Detect which cell encompasses the target text, then output its (X, Y) center coordinate. 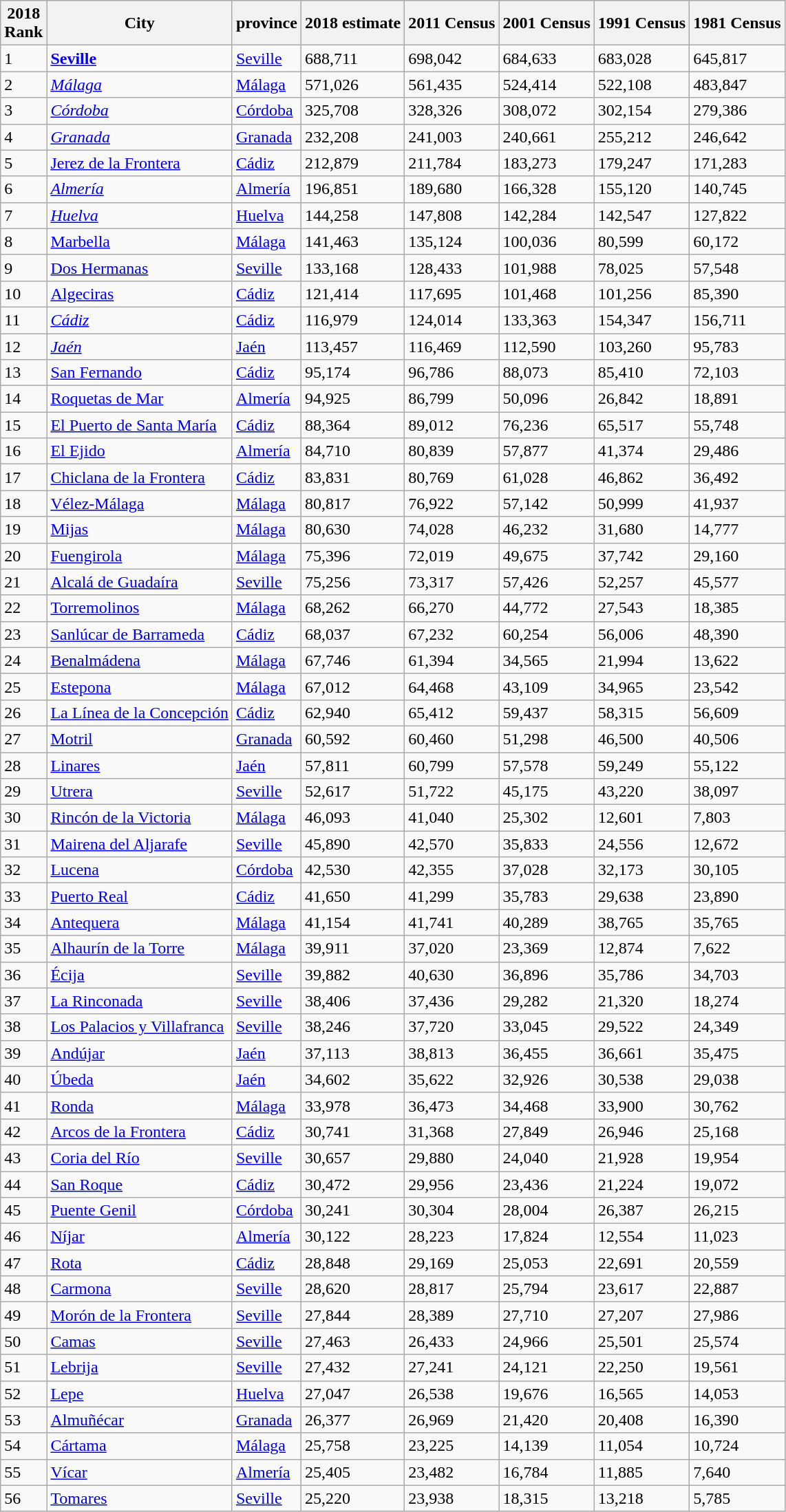
27,543 (641, 608)
133,168 (352, 268)
38,406 (352, 1001)
18,891 (737, 399)
Mairena del Aljarafe (140, 844)
1991 Census (641, 23)
18,385 (737, 608)
34,703 (737, 975)
171,283 (737, 163)
18,274 (737, 1001)
67,232 (452, 634)
Écija (140, 975)
117,695 (452, 294)
35,783 (546, 896)
688,711 (352, 58)
23,542 (737, 687)
30,241 (352, 1211)
116,469 (452, 346)
255,212 (641, 137)
96,786 (452, 373)
Jerez de la Frontera (140, 163)
2018 estimate (352, 23)
14 (23, 399)
140,745 (737, 189)
124,014 (452, 320)
Algeciras (140, 294)
21,224 (641, 1184)
60,592 (352, 739)
25,794 (546, 1289)
27,986 (737, 1315)
21,994 (641, 660)
38,097 (737, 792)
Antequera (140, 922)
37,742 (641, 556)
Andújar (140, 1053)
23,617 (641, 1289)
46,500 (641, 739)
19,676 (546, 1394)
60,460 (452, 739)
571,026 (352, 85)
Morón de la Frontera (140, 1315)
30 (23, 818)
156,711 (737, 320)
100,036 (546, 241)
57,811 (352, 766)
42 (23, 1132)
73,317 (452, 582)
11,054 (641, 1446)
95,783 (737, 346)
36,455 (546, 1053)
37,720 (452, 1027)
28,004 (546, 1211)
42,355 (452, 870)
24 (23, 660)
48,390 (737, 634)
El Puerto de Santa María (140, 425)
58,315 (641, 713)
59,249 (641, 766)
7 (23, 215)
12,601 (641, 818)
41,650 (352, 896)
36,473 (452, 1105)
20,408 (641, 1420)
34,965 (641, 687)
26,387 (641, 1211)
25,053 (546, 1263)
56,006 (641, 634)
135,124 (452, 241)
14,777 (737, 530)
40,630 (452, 975)
38,246 (352, 1027)
40,289 (546, 922)
23,938 (452, 1498)
57,578 (546, 766)
42,530 (352, 870)
34,565 (546, 660)
57,877 (546, 451)
Alhaurín de la Torre (140, 949)
57,548 (737, 268)
645,817 (737, 58)
52,617 (352, 792)
89,012 (452, 425)
28,223 (452, 1237)
43,220 (641, 792)
34 (23, 922)
279,386 (737, 111)
29,638 (641, 896)
47 (23, 1263)
147,808 (452, 215)
Dos Hermanas (140, 268)
Sanlúcar de Barrameda (140, 634)
61,028 (546, 477)
27,432 (352, 1368)
12,554 (641, 1237)
60,254 (546, 634)
23 (23, 634)
28,389 (452, 1315)
32,173 (641, 870)
16,565 (641, 1394)
86,799 (452, 399)
74,028 (452, 530)
10,724 (737, 1446)
241,003 (452, 137)
68,037 (352, 634)
21,928 (641, 1158)
26 (23, 713)
88,073 (546, 373)
52 (23, 1394)
211,784 (452, 163)
80,769 (452, 477)
50 (23, 1341)
25 (23, 687)
22 (23, 608)
5,785 (737, 1498)
141,463 (352, 241)
14,053 (737, 1394)
11,885 (641, 1472)
34,602 (352, 1079)
49,675 (546, 556)
30,105 (737, 870)
42,570 (452, 844)
27,047 (352, 1394)
26,969 (452, 1420)
60,172 (737, 241)
11,023 (737, 1237)
142,547 (641, 215)
25,405 (352, 1472)
65,517 (641, 425)
12 (23, 346)
43 (23, 1158)
San Roque (140, 1184)
55,122 (737, 766)
72,103 (737, 373)
27 (23, 739)
48 (23, 1289)
31 (23, 844)
16 (23, 451)
38 (23, 1027)
22,691 (641, 1263)
53 (23, 1420)
55 (23, 1472)
328,326 (452, 111)
29,282 (546, 1001)
19,954 (737, 1158)
2011 Census (452, 23)
522,108 (641, 85)
37,028 (546, 870)
19,072 (737, 1184)
Puente Genil (140, 1211)
26,842 (641, 399)
44 (23, 1184)
26,215 (737, 1211)
76,922 (452, 504)
25,302 (546, 818)
9 (23, 268)
85,390 (737, 294)
45 (23, 1211)
30,304 (452, 1211)
29 (23, 792)
64,468 (452, 687)
Arcos de la Frontera (140, 1132)
65,412 (452, 713)
128,433 (452, 268)
Camas (140, 1341)
28 (23, 766)
94,925 (352, 399)
68,262 (352, 608)
46,232 (546, 530)
101,988 (546, 268)
95,174 (352, 373)
Chiclana de la Frontera (140, 477)
35,786 (641, 975)
El Ejido (140, 451)
37,113 (352, 1053)
2 (23, 85)
561,435 (452, 85)
19,561 (737, 1368)
36,492 (737, 477)
2018Rank (23, 23)
13,622 (737, 660)
698,042 (452, 58)
121,414 (352, 294)
60,799 (452, 766)
3 (23, 111)
25,220 (352, 1498)
78,025 (641, 268)
59,437 (546, 713)
1 (23, 58)
17,824 (546, 1237)
17 (23, 477)
33,045 (546, 1027)
21,320 (641, 1001)
29,486 (737, 451)
112,590 (546, 346)
13,218 (641, 1498)
67,012 (352, 687)
85,410 (641, 373)
76,236 (546, 425)
Roquetas de Mar (140, 399)
La Línea de la Concepción (140, 713)
29,169 (452, 1263)
38,813 (452, 1053)
21 (23, 582)
4 (23, 137)
75,256 (352, 582)
20,559 (737, 1263)
246,642 (737, 137)
57,142 (546, 504)
29,160 (737, 556)
19 (23, 530)
Lucena (140, 870)
684,633 (546, 58)
Tomares (140, 1498)
142,284 (546, 215)
13 (23, 373)
308,072 (546, 111)
41,374 (641, 451)
Torremolinos (140, 608)
524,414 (546, 85)
212,879 (352, 163)
27,207 (641, 1315)
Linares (140, 766)
23,436 (546, 1184)
51,298 (546, 739)
54 (23, 1446)
Mijas (140, 530)
22,250 (641, 1368)
80,839 (452, 451)
46,093 (352, 818)
39 (23, 1053)
50,096 (546, 399)
101,256 (641, 294)
23,225 (452, 1446)
Motril (140, 739)
183,273 (546, 163)
41,040 (452, 818)
43,109 (546, 687)
32 (23, 870)
67,746 (352, 660)
Níjar (140, 1237)
10 (23, 294)
75,396 (352, 556)
61,394 (452, 660)
29,038 (737, 1079)
25,574 (737, 1341)
40 (23, 1079)
7,622 (737, 949)
83,831 (352, 477)
51,722 (452, 792)
33 (23, 896)
41,741 (452, 922)
27,844 (352, 1315)
Úbeda (140, 1079)
Cártama (140, 1446)
1981 Census (737, 23)
72,019 (452, 556)
51 (23, 1368)
46 (23, 1237)
36 (23, 975)
24,556 (641, 844)
12,672 (737, 844)
196,851 (352, 189)
Fuengirola (140, 556)
45,577 (737, 582)
39,911 (352, 949)
18 (23, 504)
41,154 (352, 922)
Marbella (140, 241)
232,208 (352, 137)
7,803 (737, 818)
80,599 (641, 241)
15 (23, 425)
80,817 (352, 504)
31,680 (641, 530)
Vícar (140, 1472)
27,241 (452, 1368)
Benalmádena (140, 660)
36,896 (546, 975)
province (266, 23)
103,260 (641, 346)
31,368 (452, 1132)
24,040 (546, 1158)
Lebrija (140, 1368)
27,710 (546, 1315)
8 (23, 241)
483,847 (737, 85)
37,020 (452, 949)
154,347 (641, 320)
50,999 (641, 504)
55,748 (737, 425)
45,890 (352, 844)
116,979 (352, 320)
24,966 (546, 1341)
49 (23, 1315)
Rota (140, 1263)
7,640 (737, 1472)
62,940 (352, 713)
26,433 (452, 1341)
25,758 (352, 1446)
56,609 (737, 713)
37,436 (452, 1001)
11 (23, 320)
41,937 (737, 504)
30,741 (352, 1132)
Almuñécar (140, 1420)
28,848 (352, 1263)
33,978 (352, 1105)
32,926 (546, 1079)
240,661 (546, 137)
56 (23, 1498)
San Fernando (140, 373)
683,028 (641, 58)
30,762 (737, 1105)
Lepe (140, 1394)
44,772 (546, 608)
37 (23, 1001)
133,363 (546, 320)
23,482 (452, 1472)
Puerto Real (140, 896)
Vélez-Málaga (140, 504)
24,349 (737, 1027)
84,710 (352, 451)
27,849 (546, 1132)
Alcalá de Guadaíra (140, 582)
27,463 (352, 1341)
Los Palacios y Villafranca (140, 1027)
29,522 (641, 1027)
325,708 (352, 111)
155,120 (641, 189)
6 (23, 189)
34,468 (546, 1105)
33,900 (641, 1105)
66,270 (452, 608)
28,817 (452, 1289)
La Rinconada (140, 1001)
40,506 (737, 739)
88,364 (352, 425)
57,426 (546, 582)
189,680 (452, 189)
29,880 (452, 1158)
22,887 (737, 1289)
Rincón de la Victoria (140, 818)
16,784 (546, 1472)
41,299 (452, 896)
35,622 (452, 1079)
52,257 (641, 582)
25,501 (641, 1341)
City (140, 23)
179,247 (641, 163)
30,472 (352, 1184)
30,657 (352, 1158)
12,874 (641, 949)
2001 Census (546, 23)
16,390 (737, 1420)
24,121 (546, 1368)
18,315 (546, 1498)
35,475 (737, 1053)
41 (23, 1105)
26,538 (452, 1394)
144,258 (352, 215)
26,946 (641, 1132)
20 (23, 556)
39,882 (352, 975)
80,630 (352, 530)
36,661 (641, 1053)
Coria del Río (140, 1158)
21,420 (546, 1420)
25,168 (737, 1132)
Ronda (140, 1105)
Utrera (140, 792)
5 (23, 163)
166,328 (546, 189)
38,765 (641, 922)
302,154 (641, 111)
113,457 (352, 346)
127,822 (737, 215)
23,890 (737, 896)
23,369 (546, 949)
35,833 (546, 844)
101,468 (546, 294)
Carmona (140, 1289)
29,956 (452, 1184)
14,139 (546, 1446)
45,175 (546, 792)
35,765 (737, 922)
26,377 (352, 1420)
28,620 (352, 1289)
30,538 (641, 1079)
46,862 (641, 477)
35 (23, 949)
Estepona (140, 687)
30,122 (352, 1237)
